For the text-containing cell, return its midpoint in (x, y) coordinate format. 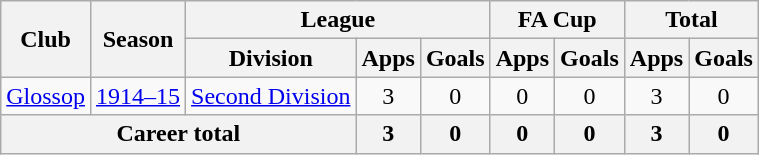
Glossop (46, 96)
Season (138, 39)
Total (691, 20)
Club (46, 39)
1914–15 (138, 96)
Second Division (271, 96)
Division (271, 58)
FA Cup (557, 20)
League (338, 20)
Career total (178, 134)
